From the cell containing the given text, extract its center point as (X, Y) coordinate. 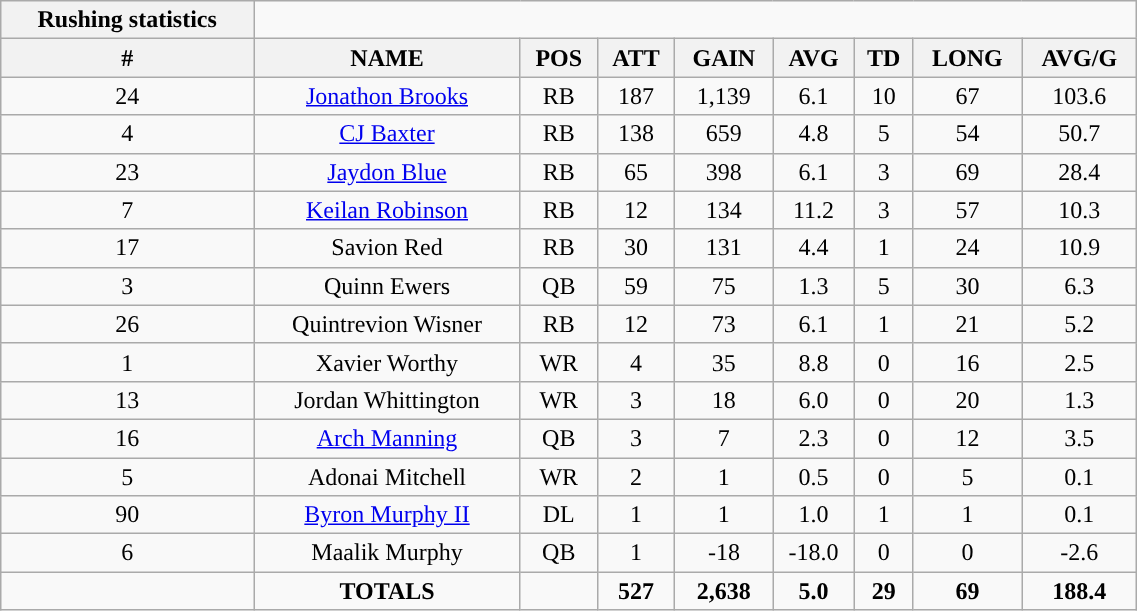
659 (724, 134)
13 (128, 400)
131 (724, 248)
28.4 (1080, 172)
2.3 (814, 438)
Arch Manning (388, 438)
54 (968, 134)
50.7 (1080, 134)
AVG/G (1080, 58)
6 (128, 553)
CJ Baxter (388, 134)
6.3 (1080, 286)
23 (128, 172)
10 (884, 96)
1.0 (814, 515)
Xavier Worthy (388, 362)
18 (724, 400)
59 (636, 286)
Quinn Ewers (388, 286)
3.5 (1080, 438)
188.4 (1080, 591)
65 (636, 172)
LONG (968, 58)
0.5 (814, 477)
138 (636, 134)
20 (968, 400)
# (128, 58)
6.0 (814, 400)
Savion Red (388, 248)
90 (128, 515)
TOTALS (388, 591)
10.9 (1080, 248)
ATT (636, 58)
Jaydon Blue (388, 172)
11.2 (814, 210)
10.3 (1080, 210)
29 (884, 591)
Adonai Mitchell (388, 477)
134 (724, 210)
17 (128, 248)
398 (724, 172)
AVG (814, 58)
Jonathon Brooks (388, 96)
67 (968, 96)
-18.0 (814, 553)
Rushing statistics (128, 20)
DL (558, 515)
Keilan Robinson (388, 210)
NAME (388, 58)
4.8 (814, 134)
26 (128, 324)
-2.6 (1080, 553)
TD (884, 58)
-18 (724, 553)
35 (724, 362)
5.0 (814, 591)
2,638 (724, 591)
2.5 (1080, 362)
Byron Murphy II (388, 515)
4.4 (814, 248)
1,139 (724, 96)
2 (636, 477)
75 (724, 286)
103.6 (1080, 96)
GAIN (724, 58)
57 (968, 210)
5.2 (1080, 324)
21 (968, 324)
527 (636, 591)
187 (636, 96)
73 (724, 324)
Jordan Whittington (388, 400)
8.8 (814, 362)
POS (558, 58)
Maalik Murphy (388, 553)
Quintrevion Wisner (388, 324)
